Provide the (X, Y) coordinate of the cell's center where the given text is located.  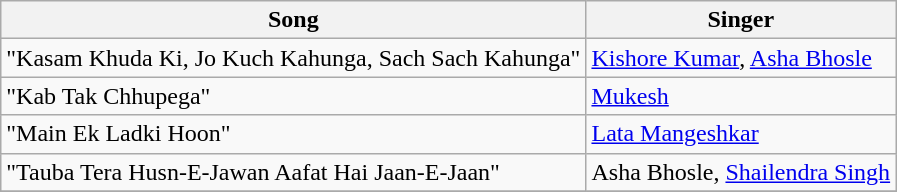
"Kasam Khuda Ki, Jo Kuch Kahunga, Sach Sach Kahunga" (294, 58)
Singer (741, 20)
"Kab Tak Chhupega" (294, 96)
"Main Ek Ladki Hoon" (294, 134)
Mukesh (741, 96)
Asha Bhosle, Shailendra Singh (741, 172)
Lata Mangeshkar (741, 134)
Kishore Kumar, Asha Bhosle (741, 58)
Song (294, 20)
"Tauba Tera Husn-E-Jawan Aafat Hai Jaan-E-Jaan" (294, 172)
